For the text-containing cell, return its midpoint in [x, y] coordinate format. 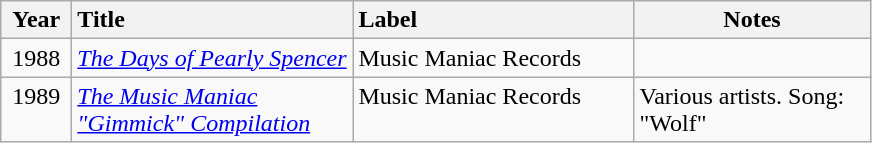
Notes [752, 20]
1988 [36, 58]
1989 [36, 110]
Title [212, 20]
Label [494, 20]
The Days of Pearly Spencer [212, 58]
Year [36, 20]
Various artists. Song: "Wolf" [752, 110]
The Music Maniac "Gimmick" Compilation [212, 110]
